Capture the cell that displays the provided text and extract its [x, y] central coordinate. 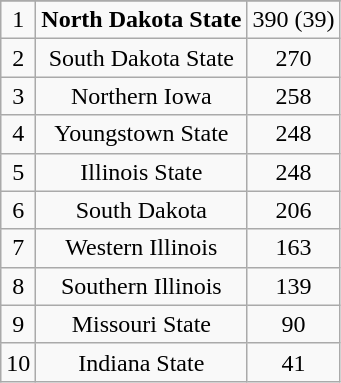
90 [294, 324]
Northern Iowa [142, 96]
South Dakota [142, 210]
North Dakota State [142, 20]
Southern Illinois [142, 286]
41 [294, 362]
10 [18, 362]
4 [18, 134]
5 [18, 172]
Indiana State [142, 362]
Western Illinois [142, 248]
6 [18, 210]
163 [294, 248]
9 [18, 324]
South Dakota State [142, 58]
270 [294, 58]
206 [294, 210]
Illinois State [142, 172]
2 [18, 58]
3 [18, 96]
139 [294, 286]
390 (39) [294, 20]
Youngstown State [142, 134]
1 [18, 20]
7 [18, 248]
Missouri State [142, 324]
8 [18, 286]
258 [294, 96]
